Scan for the cell matching the given text and deliver its (x, y) coordinate at center. 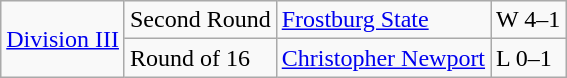
Round of 16 (200, 58)
W 4–1 (528, 20)
Second Round (200, 20)
Division III (63, 39)
Christopher Newport (383, 58)
L 0–1 (528, 58)
Frostburg State (383, 20)
